Determine the (x, y) coordinate at the center of the cell enclosing the given text.  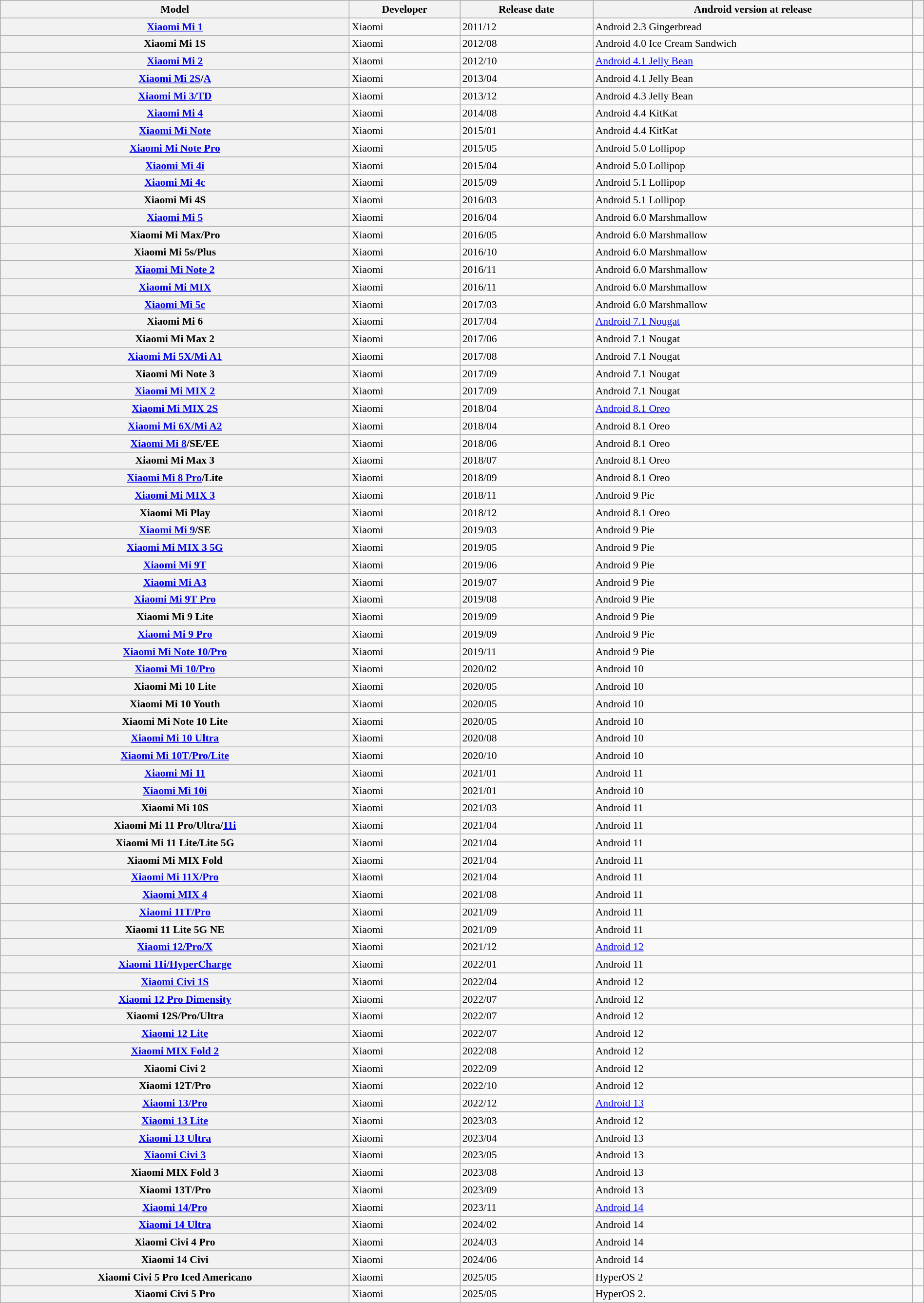
Xiaomi Mi 10 Lite (175, 687)
Xiaomi Civi 5 Pro Iced Americano (175, 1277)
Xiaomi Mi Max/Pro (175, 235)
Xiaomi Mi 5c (175, 305)
Release date (526, 9)
Xiaomi Mi 9T Pro (175, 600)
Xiaomi 12 Pro Dimensity (175, 999)
2016/05 (526, 235)
Xiaomi MIX Fold 2 (175, 1051)
Xiaomi Mi 10T/Pro/Lite (175, 756)
2017/08 (526, 357)
Xiaomi 12 Lite (175, 1034)
Xiaomi Mi 8 Pro/Lite (175, 478)
Xiaomi Mi Note 10 Lite (175, 721)
2022/10 (526, 1086)
Xiaomi Mi 10i (175, 791)
Xiaomi 12T/Pro (175, 1086)
Xiaomi Mi 10S (175, 808)
Xiaomi Mi Note 10/Pro (175, 652)
Xiaomi Mi Max 3 (175, 461)
2022/01 (526, 965)
Xiaomi Mi 2S/A (175, 79)
2022/08 (526, 1051)
2019/11 (526, 652)
2020/10 (526, 756)
Developer (404, 9)
Xiaomi Mi 4i (175, 166)
Xiaomi 11 Lite 5G NE (175, 930)
HyperOS 2. (753, 1294)
Xiaomi Mi Max 2 (175, 339)
2019/03 (526, 530)
2023/11 (526, 1207)
2021/03 (526, 808)
Xiaomi Mi 9T (175, 565)
2024/06 (526, 1260)
Xiaomi Civi 4 Pro (175, 1243)
Xiaomi Mi 5 (175, 218)
2015/04 (526, 166)
Xiaomi Mi 3/TD (175, 96)
Xiaomi 12S/Pro/Ultra (175, 1016)
2017/03 (526, 305)
Xiaomi 11i/HyperCharge (175, 965)
Android version at release (753, 9)
Xiaomi Mi MIX 2 (175, 391)
2020/02 (526, 669)
2023/05 (526, 1155)
Xiaomi Mi Note 3 (175, 374)
2016/04 (526, 218)
2012/10 (526, 61)
2015/01 (526, 131)
2021/08 (526, 895)
2020/08 (526, 739)
Xiaomi Mi 11X/Pro (175, 877)
2018/12 (526, 513)
2019/05 (526, 548)
2023/08 (526, 1173)
Xiaomi Mi 8/SE/EE (175, 444)
Android 4.0 Ice Cream Sandwich (753, 44)
2018/06 (526, 444)
Model (175, 9)
Xiaomi Mi 11 Lite/Lite 5G (175, 843)
Xiaomi Mi 6X/Mi A2 (175, 426)
HyperOS 2 (753, 1277)
Xiaomi Mi 5s/Plus (175, 253)
Xiaomi Mi 10 Ultra (175, 739)
Xiaomi Mi 1 (175, 27)
Xiaomi Mi Note Pro (175, 148)
Xiaomi MIX Fold 3 (175, 1173)
2019/08 (526, 600)
Xiaomi 13 Lite (175, 1121)
Xiaomi Mi MIX (175, 287)
Xiaomi Mi 11 Pro/Ultra/11i (175, 826)
Xiaomi Mi 10/Pro (175, 669)
2016/03 (526, 200)
Xiaomi 13/Pro (175, 1104)
2023/04 (526, 1138)
Xiaomi MIX 4 (175, 895)
Xiaomi Civi 5 Pro (175, 1294)
Xiaomi 13 Ultra (175, 1138)
Xiaomi Mi 9 Lite (175, 617)
Xiaomi Mi Note (175, 131)
Xiaomi Civi 2 (175, 1069)
2021/12 (526, 947)
Xiaomi Mi MIX 3 5G (175, 548)
Android 2.3 Gingerbread (753, 27)
Xiaomi 11T/Pro (175, 913)
Xiaomi Mi 10 Youth (175, 704)
Xiaomi Mi 2 (175, 61)
Xiaomi Civi 3 (175, 1155)
Xiaomi Mi 11 (175, 774)
2013/12 (526, 96)
Xiaomi Mi 5X/Mi A1 (175, 357)
2023/09 (526, 1190)
Xiaomi 14/Pro (175, 1207)
Xiaomi Mi 9/SE (175, 530)
2022/12 (526, 1104)
2018/07 (526, 461)
2024/02 (526, 1225)
2018/09 (526, 478)
Xiaomi Mi A3 (175, 583)
Xiaomi 14 Civi (175, 1260)
2017/04 (526, 322)
2019/06 (526, 565)
Xiaomi Mi Note 2 (175, 270)
Xiaomi 14 Ultra (175, 1225)
2017/06 (526, 339)
Xiaomi Mi Play (175, 513)
Xiaomi Mi 4c (175, 183)
2012/08 (526, 44)
Xiaomi 12/Pro/X (175, 947)
2023/03 (526, 1121)
Xiaomi Mi MIX 2S (175, 409)
Xiaomi Mi 9 Pro (175, 635)
2013/04 (526, 79)
2024/03 (526, 1243)
Xiaomi Mi 4 (175, 114)
Xiaomi Mi 4S (175, 200)
2015/09 (526, 183)
Android 4.3 Jelly Bean (753, 96)
2022/09 (526, 1069)
2015/05 (526, 148)
Xiaomi Mi MIX Fold (175, 860)
2014/08 (526, 114)
2016/10 (526, 253)
Xiaomi Mi 1S (175, 44)
Xiaomi Mi MIX 3 (175, 496)
Xiaomi Mi 6 (175, 322)
2022/04 (526, 982)
2011/12 (526, 27)
2018/11 (526, 496)
2019/07 (526, 583)
Xiaomi 13T/Pro (175, 1190)
Xiaomi Civi 1S (175, 982)
